Pinpoint the cell where the given text exists, returning its [X, Y] midpoint coordinate. 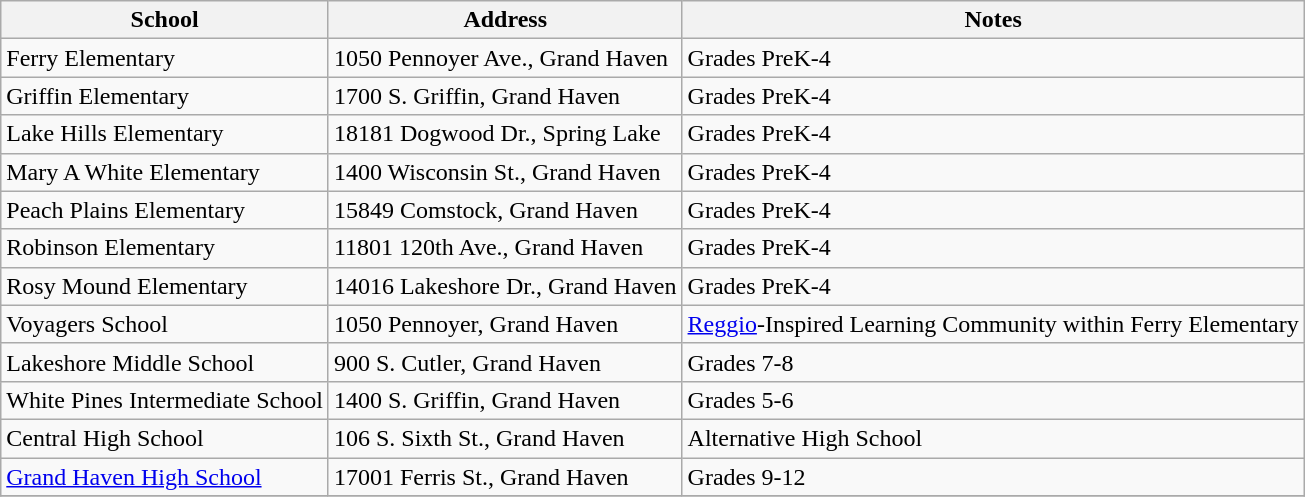
1050 Pennoyer, Grand Haven [505, 324]
Central High School [165, 438]
Robinson Elementary [165, 248]
Grand Haven High School [165, 477]
School [165, 20]
Grades 9-12 [993, 477]
Address [505, 20]
11801 120th Ave., Grand Haven [505, 248]
1400 Wisconsin St., Grand Haven [505, 172]
Rosy Mound Elementary [165, 286]
Reggio-Inspired Learning Community within Ferry Elementary [993, 324]
Ferry Elementary [165, 58]
14016 Lakeshore Dr., Grand Haven [505, 286]
Grades 7-8 [993, 362]
Griffin Elementary [165, 96]
Grades 5-6 [993, 400]
1700 S. Griffin, Grand Haven [505, 96]
Peach Plains Elementary [165, 210]
17001 Ferris St., Grand Haven [505, 477]
18181 Dogwood Dr., Spring Lake [505, 134]
Lakeshore Middle School [165, 362]
Alternative High School [993, 438]
Voyagers School [165, 324]
Mary A White Elementary [165, 172]
106 S. Sixth St., Grand Haven [505, 438]
1400 S. Griffin, Grand Haven [505, 400]
White Pines Intermediate School [165, 400]
15849 Comstock, Grand Haven [505, 210]
900 S. Cutler, Grand Haven [505, 362]
1050 Pennoyer Ave., Grand Haven [505, 58]
Lake Hills Elementary [165, 134]
Notes [993, 20]
